Return the [X, Y] coordinate for the center point of the cell that contains the specified text.  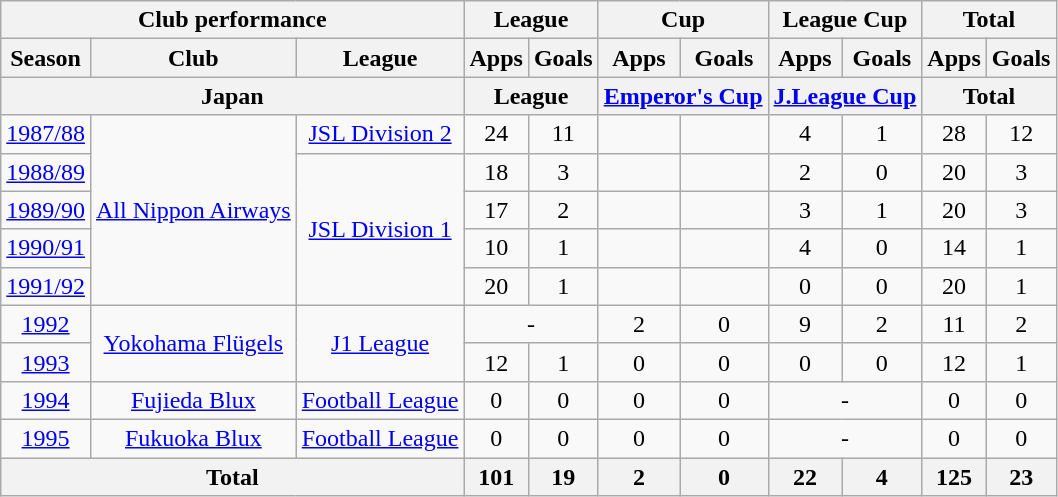
JSL Division 1 [380, 229]
J.League Cup [845, 96]
1987/88 [46, 134]
101 [496, 477]
League Cup [845, 20]
14 [954, 248]
1995 [46, 438]
1993 [46, 362]
17 [496, 210]
10 [496, 248]
J1 League [380, 343]
All Nippon Airways [193, 210]
1992 [46, 324]
1989/90 [46, 210]
125 [954, 477]
Emperor's Cup [683, 96]
Club performance [232, 20]
18 [496, 172]
JSL Division 2 [380, 134]
24 [496, 134]
23 [1021, 477]
9 [805, 324]
Season [46, 58]
Japan [232, 96]
1990/91 [46, 248]
Fukuoka Blux [193, 438]
Fujieda Blux [193, 400]
Yokohama Flügels [193, 343]
Cup [683, 20]
1994 [46, 400]
1991/92 [46, 286]
1988/89 [46, 172]
Club [193, 58]
22 [805, 477]
19 [563, 477]
28 [954, 134]
